Pinpoint the cell where the given text exists, returning its (X, Y) midpoint coordinate. 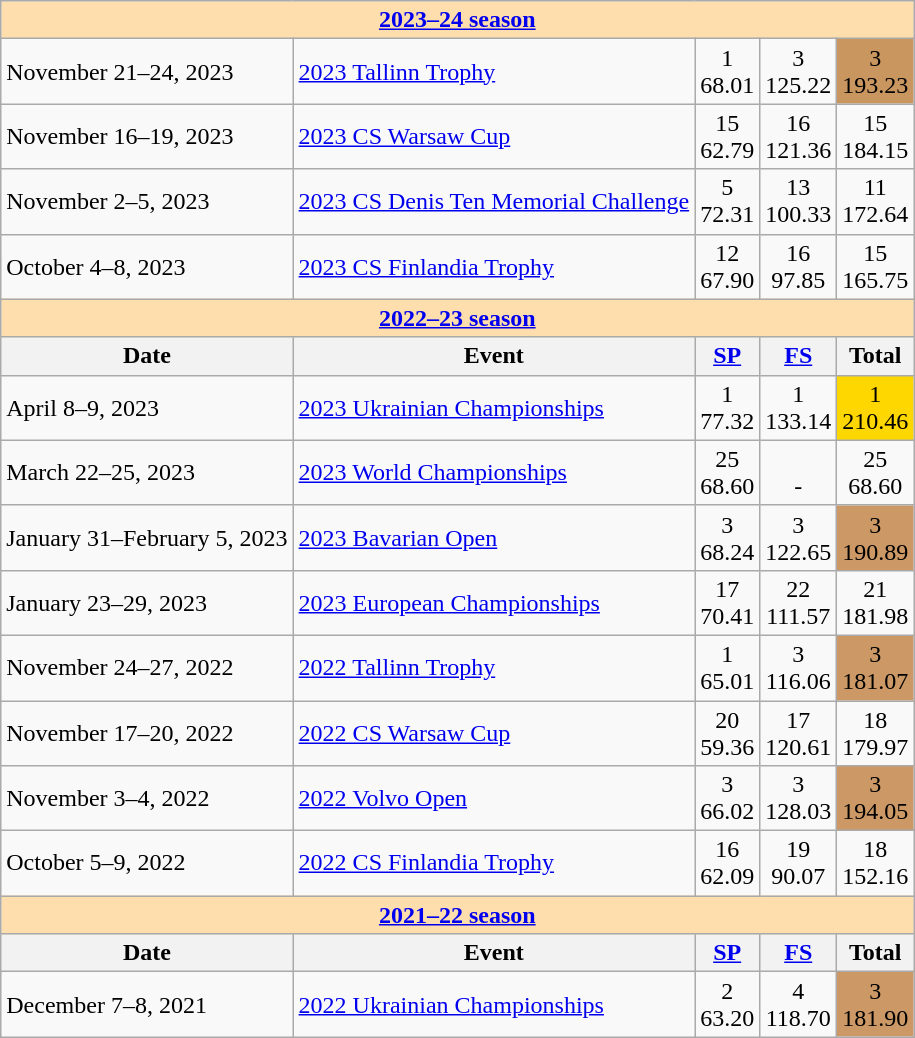
December 7–8, 2021 (147, 1004)
3 181.90 (876, 1004)
3 66.02 (728, 798)
5 72.31 (728, 202)
2023 CS Warsaw Cup (494, 136)
November 2–5, 2023 (147, 202)
22 111.57 (798, 602)
1 68.01 (728, 72)
3 128.03 (798, 798)
16 121.36 (798, 136)
November 24–27, 2022 (147, 668)
3 190.89 (876, 538)
12 67.90 (728, 266)
3 116.06 (798, 668)
2023 CS Finlandia Trophy (494, 266)
January 31–February 5, 2023 (147, 538)
March 22–25, 2023 (147, 472)
2022 Volvo Open (494, 798)
2022 Tallinn Trophy (494, 668)
3 68.24 (728, 538)
2 63.20 (728, 1004)
2023 World Championships (494, 472)
2022 CS Finlandia Trophy (494, 864)
17 70.41 (728, 602)
2023 Bavarian Open (494, 538)
April 8–9, 2023 (147, 408)
2023 CS Denis Ten Memorial Challenge (494, 202)
1 65.01 (728, 668)
October 4–8, 2023 (147, 266)
1 77.32 (728, 408)
18 179.97 (876, 732)
3 193.23 (876, 72)
3 122.65 (798, 538)
16 62.09 (728, 864)
15 184.15 (876, 136)
18 152.16 (876, 864)
2022 CS Warsaw Cup (494, 732)
17 120.61 (798, 732)
21 181.98 (876, 602)
November 21–24, 2023 (147, 72)
15 165.75 (876, 266)
January 23–29, 2023 (147, 602)
1 210.46 (876, 408)
3 181.07 (876, 668)
4 118.70 (798, 1004)
16 97.85 (798, 266)
2023 Tallinn Trophy (494, 72)
2022 Ukrainian Championships (494, 1004)
2021–22 season (458, 915)
13 100.33 (798, 202)
19 90.07 (798, 864)
October 5–9, 2022 (147, 864)
2023 European Championships (494, 602)
- (798, 472)
3 125.22 (798, 72)
1 133.14 (798, 408)
11 172.64 (876, 202)
2022–23 season (458, 318)
15 62.79 (728, 136)
2023–24 season (458, 20)
November 3–4, 2022 (147, 798)
20 59.36 (728, 732)
November 16–19, 2023 (147, 136)
November 17–20, 2022 (147, 732)
2023 Ukrainian Championships (494, 408)
3 194.05 (876, 798)
